Capture the cell that displays the provided text and extract its [X, Y] central coordinate. 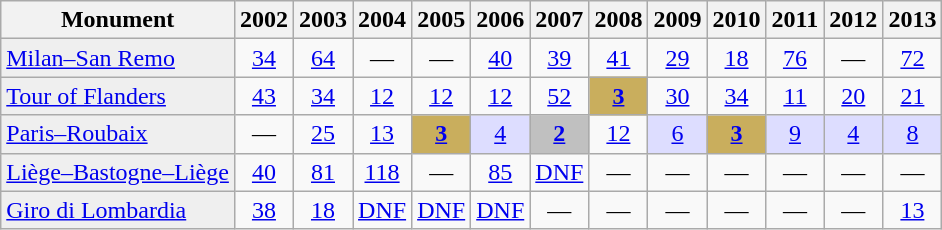
25 [322, 134]
52 [560, 96]
21 [912, 96]
64 [322, 58]
Paris–Roubaix [118, 134]
2009 [678, 20]
29 [678, 58]
2003 [322, 20]
2010 [736, 20]
76 [795, 58]
30 [678, 96]
Milan–San Remo [118, 58]
2002 [264, 20]
Liège–Bastogne–Liège [118, 172]
9 [795, 134]
2006 [500, 20]
Monument [118, 20]
6 [678, 134]
8 [912, 134]
43 [264, 96]
Giro di Lombardia [118, 210]
Tour of Flanders [118, 96]
38 [264, 210]
2012 [854, 20]
11 [795, 96]
41 [618, 58]
2008 [618, 20]
81 [322, 172]
2013 [912, 20]
2004 [382, 20]
2 [560, 134]
85 [500, 172]
39 [560, 58]
118 [382, 172]
72 [912, 58]
20 [854, 96]
2011 [795, 20]
2005 [442, 20]
2007 [560, 20]
